Search for the cell housing the specified text and yield its (X, Y) center coordinate. 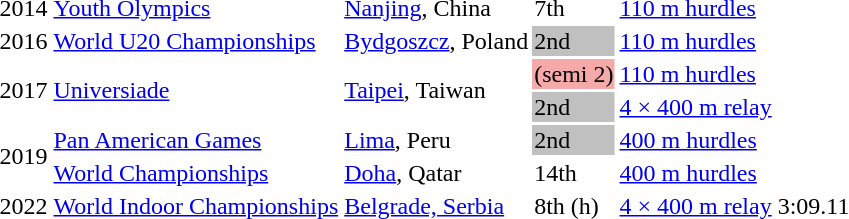
Lima, Peru (436, 140)
Pan American Games (196, 140)
Universiade (196, 90)
World Championships (196, 173)
4 × 400 m relay (696, 107)
Doha, Qatar (436, 173)
(semi 2) (574, 74)
Bydgoszcz, Poland (436, 41)
14th (574, 173)
Taipei, Taiwan (436, 90)
World U20 Championships (196, 41)
